Output the (x, y) coordinate of the center of the cell containing the given text.  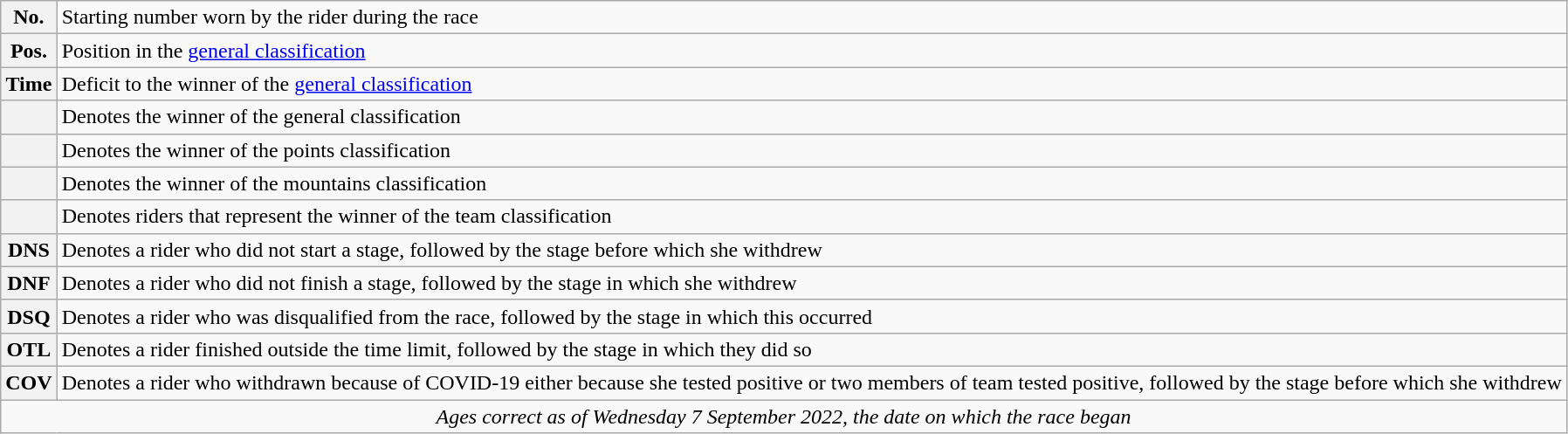
Denotes riders that represent the winner of the team classification (812, 217)
DSQ (29, 316)
Denotes a rider who was disqualified from the race, followed by the stage in which this occurred (812, 316)
Denotes the winner of the points classification (812, 150)
Denotes the winner of the mountains classification (812, 183)
DNS (29, 250)
Denotes the winner of the general classification (812, 117)
Deficit to the winner of the general classification (812, 84)
DNF (29, 283)
Time (29, 84)
Denotes a rider who did not start a stage, followed by the stage before which she withdrew (812, 250)
No. (29, 17)
Denotes a rider finished outside the time limit, followed by the stage in which they did so (812, 349)
Denotes a rider who did not finish a stage, followed by the stage in which she withdrew (812, 283)
OTL (29, 349)
Pos. (29, 51)
Position in the general classification (812, 51)
COV (29, 382)
Ages correct as of Wednesday 7 September 2022, the date on which the race began (784, 417)
Starting number worn by the rider during the race (812, 17)
